For the text-containing cell, return its midpoint in [X, Y] coordinate format. 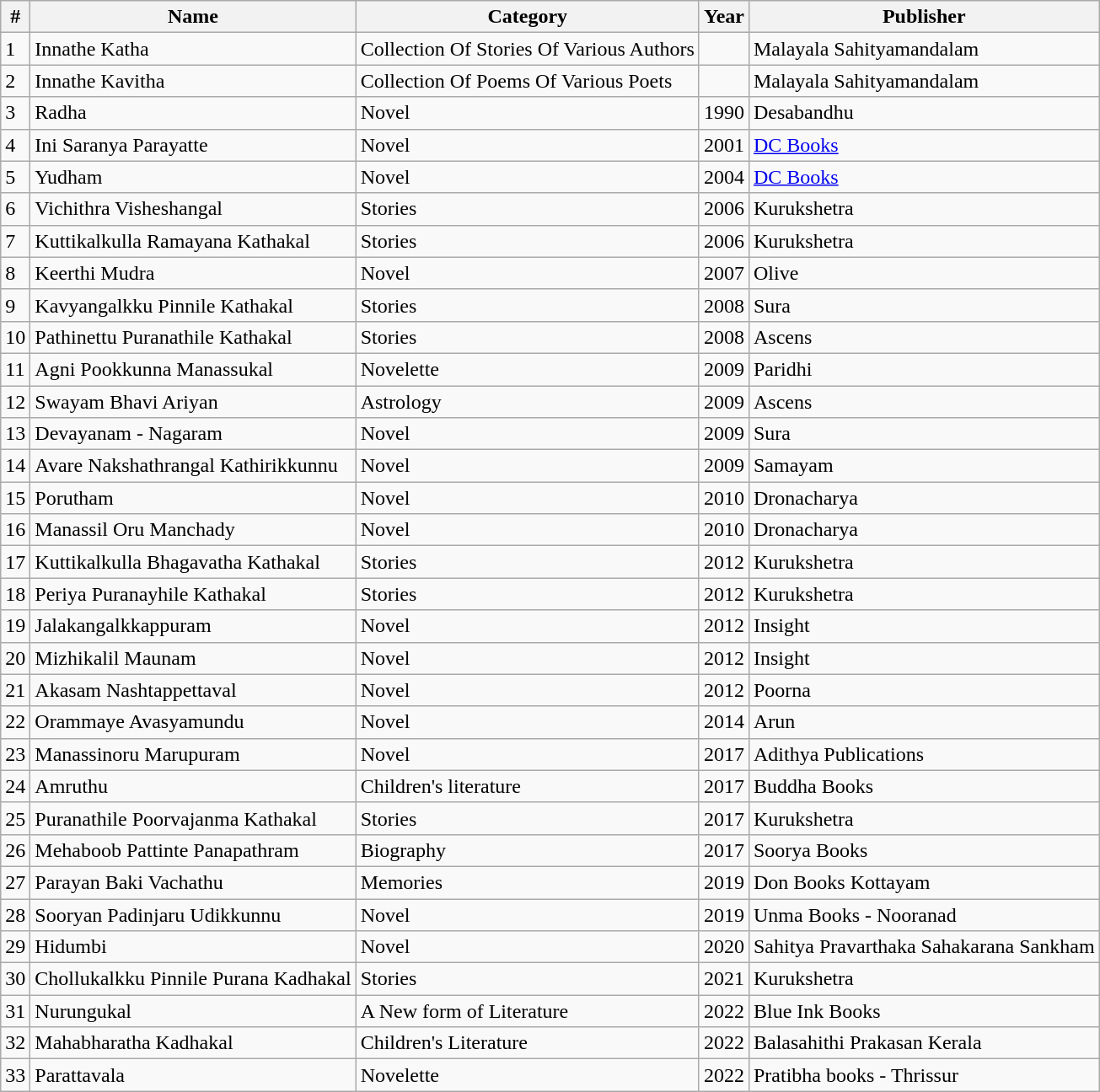
6 [15, 209]
10 [15, 337]
Balasahithi Prakasan Kerala [924, 1043]
Agni Pookkunna Manassukal [193, 369]
Periya Puranayhile Kathakal [193, 594]
Year [723, 17]
2014 [723, 722]
Kuttikalkulla Bhagavatha Kathakal [193, 562]
3 [15, 113]
Biography [528, 850]
Amruthu [193, 786]
Yudham [193, 177]
24 [15, 786]
Publisher [924, 17]
Adithya Publications [924, 754]
7 [15, 241]
21 [15, 690]
Innathe Katha [193, 49]
2020 [723, 947]
Avare Nakshathrangal Kathirikkunnu [193, 466]
Children's Literature [528, 1043]
16 [15, 530]
Paridhi [924, 369]
Collection Of Poems Of Various Poets [528, 81]
Swayam Bhavi Ariyan [193, 402]
Pratibha books - Thrissur [924, 1075]
9 [15, 305]
Devayanam - Nagaram [193, 434]
12 [15, 402]
2007 [723, 273]
Buddha Books [924, 786]
Mahabharatha Kadhakal [193, 1043]
5 [15, 177]
32 [15, 1043]
31 [15, 1011]
Innathe Kavitha [193, 81]
Blue Ink Books [924, 1011]
27 [15, 882]
Nurungukal [193, 1011]
Memories [528, 882]
Sooryan Padinjaru Udikkunnu [193, 914]
Orammaye Avasyamundu [193, 722]
Porutham [193, 498]
Kuttikalkulla Ramayana Kathakal [193, 241]
Jalakangalkkappuram [193, 626]
Ini Saranya Parayatte [193, 145]
33 [15, 1075]
Hidumbi [193, 947]
Kavyangalkku Pinnile Kathakal [193, 305]
17 [15, 562]
4 [15, 145]
30 [15, 979]
2004 [723, 177]
Mehaboob Pattinte Panapathram [193, 850]
20 [15, 658]
23 [15, 754]
15 [15, 498]
Parattavala [193, 1075]
11 [15, 369]
Puranathile Poorvajanma Kathakal [193, 818]
Collection Of Stories Of Various Authors [528, 49]
Manassil Oru Manchady [193, 530]
Olive [924, 273]
Unma Books - Nooranad [924, 914]
1 [15, 49]
2001 [723, 145]
Akasam Nashtappettaval [193, 690]
8 [15, 273]
# [15, 17]
Name [193, 17]
Parayan Baki Vachathu [193, 882]
1990 [723, 113]
Sahitya Pravarthaka Sahakarana Sankham [924, 947]
18 [15, 594]
14 [15, 466]
28 [15, 914]
Radha [193, 113]
2021 [723, 979]
A New form of Literature [528, 1011]
22 [15, 722]
Mizhikalil Maunam [193, 658]
26 [15, 850]
13 [15, 434]
29 [15, 947]
2 [15, 81]
Manassinoru Marupuram [193, 754]
Soorya Books [924, 850]
Children's literature [528, 786]
Vichithra Visheshangal [193, 209]
Arun [924, 722]
Category [528, 17]
Don Books Kottayam [924, 882]
Keerthi Mudra [193, 273]
Pathinettu Puranathile Kathakal [193, 337]
19 [15, 626]
Poorna [924, 690]
Astrology [528, 402]
Samayam [924, 466]
Desabandhu [924, 113]
Chollukalkku Pinnile Purana Kadhakal [193, 979]
25 [15, 818]
